Detect which cell encompasses the target text, then output its [X, Y] center coordinate. 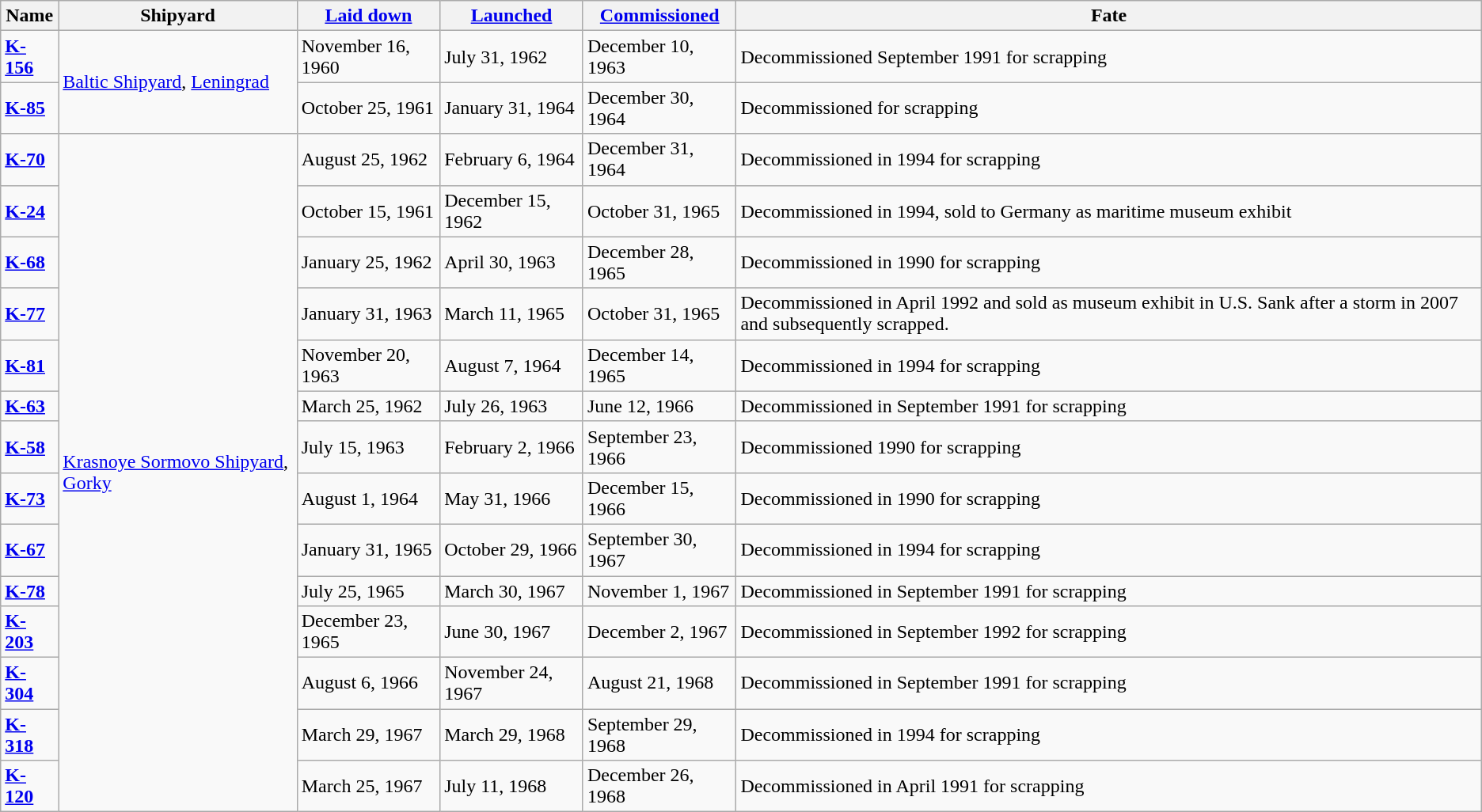
July 15, 1963 [368, 446]
March 25, 1967 [368, 787]
June 12, 1966 [659, 406]
November 20, 1963 [368, 366]
December 31, 1964 [659, 160]
October 15, 1961 [368, 211]
Decommissioned for scrapping [1108, 108]
K-77 [30, 313]
K-24 [30, 211]
K-73 [30, 499]
K-78 [30, 591]
August 7, 1964 [511, 366]
Launched [511, 16]
October 25, 1961 [368, 108]
March 30, 1967 [511, 591]
Decommissioned in April 1992 and sold as museum exhibit in U.S. Sank after a storm in 2007 and subsequently scrapped. [1108, 313]
K-203 [30, 632]
K-63 [30, 406]
December 15, 1962 [511, 211]
K-156 [30, 57]
January 31, 1964 [511, 108]
December 26, 1968 [659, 787]
July 31, 1962 [511, 57]
Decommissioned in 1994, sold to Germany as maritime museum exhibit [1108, 211]
December 28, 1965 [659, 263]
December 30, 1964 [659, 108]
July 25, 1965 [368, 591]
Baltic Shipyard, Leningrad [177, 82]
October 29, 1966 [511, 549]
K-318 [30, 734]
K-67 [30, 549]
K-304 [30, 684]
November 16, 1960 [368, 57]
March 29, 1967 [368, 734]
K-58 [30, 446]
Krasnoye Sormovo Shipyard, Gorky [177, 473]
Decommissioned in April 1991 for scrapping [1108, 787]
Name [30, 16]
February 2, 1966 [511, 446]
Shipyard [177, 16]
Commissioned [659, 16]
December 23, 1965 [368, 632]
July 11, 1968 [511, 787]
August 6, 1966 [368, 684]
December 14, 1965 [659, 366]
May 31, 1966 [511, 499]
K-120 [30, 787]
September 30, 1967 [659, 549]
June 30, 1967 [511, 632]
K-70 [30, 160]
January 25, 1962 [368, 263]
July 26, 1963 [511, 406]
September 23, 1966 [659, 446]
December 10, 1963 [659, 57]
January 31, 1965 [368, 549]
April 30, 1963 [511, 263]
March 29, 1968 [511, 734]
February 6, 1964 [511, 160]
January 31, 1963 [368, 313]
Laid down [368, 16]
August 1, 1964 [368, 499]
August 21, 1968 [659, 684]
Decommissioned 1990 for scrapping [1108, 446]
March 11, 1965 [511, 313]
September 29, 1968 [659, 734]
December 15, 1966 [659, 499]
Decommissioned September 1991 for scrapping [1108, 57]
November 24, 1967 [511, 684]
December 2, 1967 [659, 632]
K-81 [30, 366]
K-68 [30, 263]
Decommissioned in September 1992 for scrapping [1108, 632]
K-85 [30, 108]
March 25, 1962 [368, 406]
August 25, 1962 [368, 160]
November 1, 1967 [659, 591]
Fate [1108, 16]
